Output the [x, y] coordinate of the center of the cell containing the given text.  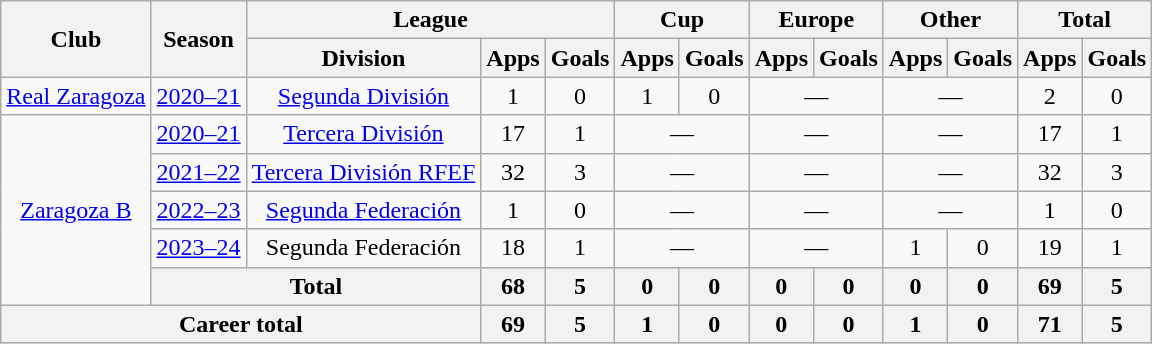
Other [950, 20]
Club [76, 39]
68 [513, 286]
2023–24 [198, 248]
2021–22 [198, 172]
19 [1050, 248]
2022–23 [198, 210]
18 [513, 248]
Real Zaragoza [76, 96]
Division [364, 58]
Segunda División [364, 96]
Career total [241, 324]
Season [198, 39]
71 [1050, 324]
2 [1050, 96]
Zaragoza B [76, 210]
Tercera División RFEF [364, 172]
Europe [816, 20]
League [430, 20]
Cup [682, 20]
Tercera División [364, 134]
